Scan for the cell matching the given text and deliver its [X, Y] coordinate at center. 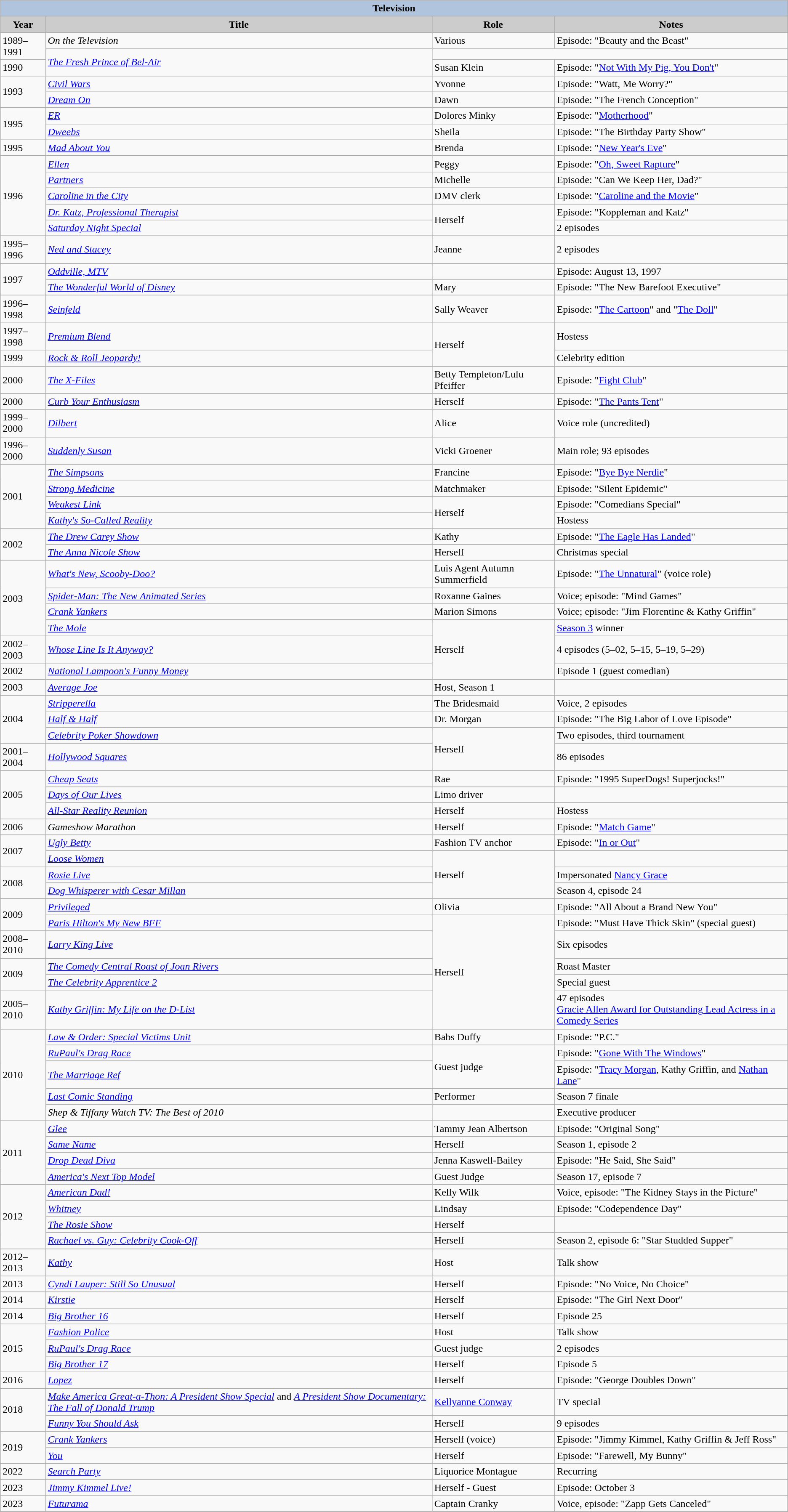
Curb Your Enthusiasm [239, 401]
All-Star Reality Reunion [239, 810]
Jimmy Kimmel Live! [239, 1488]
TV special [671, 1401]
Episode: "Tracy Morgan, Kathy Griffin, and Nathan Lane" [671, 1075]
2018 [23, 1410]
Lindsay [493, 1209]
Role [493, 24]
Celebrity edition [671, 358]
Kirstie [239, 1300]
2022 [23, 1472]
Oddville, MTV [239, 271]
Episode: "The New Barefoot Executive" [671, 287]
Lopez [239, 1380]
Season 7 finale [671, 1096]
2012–2013 [23, 1262]
On the Television [239, 40]
2011 [23, 1152]
1990 [23, 68]
Last Comic Standing [239, 1096]
Kathy Griffin: My Life on the D-List [239, 1010]
Dweebs [239, 132]
Episode: "The French Conception" [671, 100]
Episode 25 [671, 1316]
Gameshow Marathon [239, 827]
Voice; episode: "Mind Games" [671, 596]
Rachael vs. Guy: Celebrity Cook-Off [239, 1241]
1996 [23, 196]
Limo driver [493, 795]
Voice role (uncredited) [671, 423]
9 episodes [671, 1424]
Season 1, episode 2 [671, 1145]
Mary [493, 287]
Herself - Guest [493, 1488]
Average Joe [239, 687]
2002–2003 [23, 650]
Year [23, 24]
Drop Dead Diva [239, 1161]
Larry King Live [239, 944]
2005 [23, 795]
The Marriage Ref [239, 1075]
Peggy [493, 164]
Liquorice Montague [493, 1472]
Matchmaker [493, 488]
Episode: "The Pants Tent" [671, 401]
Herself (voice) [493, 1440]
Episode: "P.C." [671, 1037]
Episode: "Must Have Thick Skin" (special guest) [671, 923]
Loose Women [239, 859]
Six episodes [671, 944]
The Bridesmaid [493, 703]
Special guest [671, 982]
47 episodesGracie Allen Award for Outstanding Lead Actress in a Comedy Series [671, 1010]
Voice, episode: "The Kidney Stays in the Picture" [671, 1193]
Rosie Live [239, 875]
Various [493, 40]
Kellyanne Conway [493, 1401]
1997–1998 [23, 337]
National Lampoon's Funny Money [239, 671]
1989–1991 [23, 46]
Episode: "No Voice, No Choice" [671, 1284]
Episode: "Comedians Special" [671, 504]
Law & Order: Special Victims Unit [239, 1037]
Weakest Link [239, 504]
1996–1998 [23, 309]
2001–2004 [23, 757]
1995–1996 [23, 250]
Whose Line Is It Anyway? [239, 650]
Episode: "Oh, Sweet Rapture" [671, 164]
Episode: "The Girl Next Door" [671, 1300]
Main role; 93 episodes [671, 450]
Dolores Minky [493, 116]
Two episodes, third tournament [671, 735]
The Drew Carey Show [239, 537]
Dawn [493, 100]
Voice, episode: "Zapp Gets Canceled" [671, 1504]
Jeanne [493, 250]
Marion Simons [493, 612]
Episode: "George Doubles Down" [671, 1380]
The Anna Nicole Show [239, 553]
The Celebrity Apprentice 2 [239, 982]
Ned and Stacey [239, 250]
The X-Files [239, 380]
Sally Weaver [493, 309]
Performer [493, 1096]
Captain Cranky [493, 1504]
Kathy's So-Called Reality [239, 520]
Episode: "1995 SuperDogs! Superjocks!" [671, 779]
Episode: "The Big Labor of Love Episode" [671, 719]
Celebrity Poker Showdown [239, 735]
Episode: "The Eagle Has Landed" [671, 537]
Hollywood Squares [239, 757]
Days of Our Lives [239, 795]
Dilbert [239, 423]
Roast Master [671, 966]
Fashion TV anchor [493, 843]
Episode: "The Cartoon" and "The Doll" [671, 309]
Half & Half [239, 719]
Dr. Morgan [493, 719]
Episode: "Not With My Pig, You Don't" [671, 68]
2016 [23, 1380]
Shep & Tiffany Watch TV: The Best of 2010 [239, 1112]
Paris Hilton's My New BFF [239, 923]
Funny You Should Ask [239, 1424]
Episode: "He Said, She Said" [671, 1161]
Episode: "All About a Brand New You" [671, 907]
Episode: "The Birthday Party Show" [671, 132]
Whitney [239, 1209]
Premium Blend [239, 337]
Francine [493, 472]
Episode: "Motherhood" [671, 116]
The Rosie Show [239, 1225]
American Dad! [239, 1193]
Guest Judge [493, 1177]
Episode: "Gone With The Windows" [671, 1053]
Fashion Police [239, 1332]
Jenna Kaswell-Bailey [493, 1161]
Alice [493, 423]
Episode: "Beauty and the Beast" [671, 40]
Civil Wars [239, 84]
Seinfeld [239, 309]
Same Name [239, 1145]
Episode: "In or Out" [671, 843]
ER [239, 116]
Episode: August 13, 1997 [671, 271]
Yvonne [493, 84]
Cheap Seats [239, 779]
Episode: "Watt, Me Worry?" [671, 84]
2019 [23, 1448]
Episode: "Original Song" [671, 1128]
2001 [23, 496]
Susan Klein [493, 68]
Partners [239, 180]
Privileged [239, 907]
2015 [23, 1348]
Season 3 winner [671, 628]
2008 [23, 883]
Television [394, 8]
Search Party [239, 1472]
Title [239, 24]
America's Next Top Model [239, 1177]
Episode: "Jimmy Kimmel, Kathy Griffin & Jeff Ross" [671, 1440]
Dr. Katz, Professional Therapist [239, 212]
2004 [23, 719]
Season 17, episode 7 [671, 1177]
Futurama [239, 1504]
Stripperella [239, 703]
DMV clerk [493, 196]
Spider-Man: The New Animated Series [239, 596]
You [239, 1456]
Host, Season 1 [493, 687]
1999–2000 [23, 423]
Tammy Jean Albertson [493, 1128]
What's New, Scooby-Doo? [239, 574]
Episode 1 (guest comedian) [671, 671]
The Fresh Prince of Bel-Air [239, 62]
4 episodes (5–02, 5–15, 5–19, 5–29) [671, 650]
Season 2, episode 6: "Star Studded Supper" [671, 1241]
Episode: "The Unnatural" (voice role) [671, 574]
Babs Duffy [493, 1037]
Episode 5 [671, 1364]
Sheila [493, 132]
1993 [23, 92]
2008–2010 [23, 944]
Brenda [493, 148]
Olivia [493, 907]
1999 [23, 358]
Dream On [239, 100]
Big Brother 17 [239, 1364]
Betty Templeton/Lulu Pfeiffer [493, 380]
Ellen [239, 164]
Cyndi Lauper: Still So Unusual [239, 1284]
The Simpsons [239, 472]
Strong Medicine [239, 488]
Voice, 2 episodes [671, 703]
Recurring [671, 1472]
Voice; episode: "Jim Florentine & Kathy Griffin" [671, 612]
The Mole [239, 628]
Ugly Betty [239, 843]
Kelly Wilk [493, 1193]
Christmas special [671, 553]
Episode: "Bye Bye Nerdie" [671, 472]
Episode: "Silent Epidemic" [671, 488]
Episode: "New Year's Eve" [671, 148]
Rock & Roll Jeopardy! [239, 358]
Caroline in the City [239, 196]
Season 4, episode 24 [671, 891]
Glee [239, 1128]
Episode: October 3 [671, 1488]
Episode: "Farewell, My Bunny" [671, 1456]
Big Brother 16 [239, 1316]
2010 [23, 1075]
2005–2010 [23, 1010]
1996–2000 [23, 450]
Episode: "Match Game" [671, 827]
1997 [23, 279]
Mad About You [239, 148]
Make America Great-a-Thon: A President Show Special and A President Show Documentary: The Fall of Donald Trump [239, 1401]
Episode: "Codependence Day" [671, 1209]
2012 [23, 1217]
Rae [493, 779]
Notes [671, 24]
Episode: "Can We Keep Her, Dad?" [671, 180]
Episode: "Fight Club" [671, 380]
Suddenly Susan [239, 450]
Dog Whisperer with Cesar Millan [239, 891]
Episode: "Koppleman and Katz" [671, 212]
Roxanne Gaines [493, 596]
Episode: "Caroline and the Movie" [671, 196]
Michelle [493, 180]
Luis Agent Autumn Summerfield [493, 574]
Impersonated Nancy Grace [671, 875]
Executive producer [671, 1112]
2007 [23, 851]
Vicki Groener [493, 450]
The Comedy Central Roast of Joan Rivers [239, 966]
2013 [23, 1284]
86 episodes [671, 757]
Saturday Night Special [239, 228]
The Wonderful World of Disney [239, 287]
2006 [23, 827]
